Return the (X, Y) coordinate for the center point of the cell that contains the specified text.  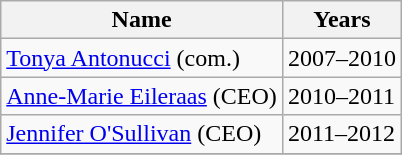
2007–2010 (342, 58)
2010–2011 (342, 96)
Years (342, 20)
Tonya Antonucci (com.) (142, 58)
Anne-Marie Eileraas (CEO) (142, 96)
2011–2012 (342, 134)
Name (142, 20)
Jennifer O'Sullivan (CEO) (142, 134)
